Capture the cell that displays the provided text and extract its [x, y] central coordinate. 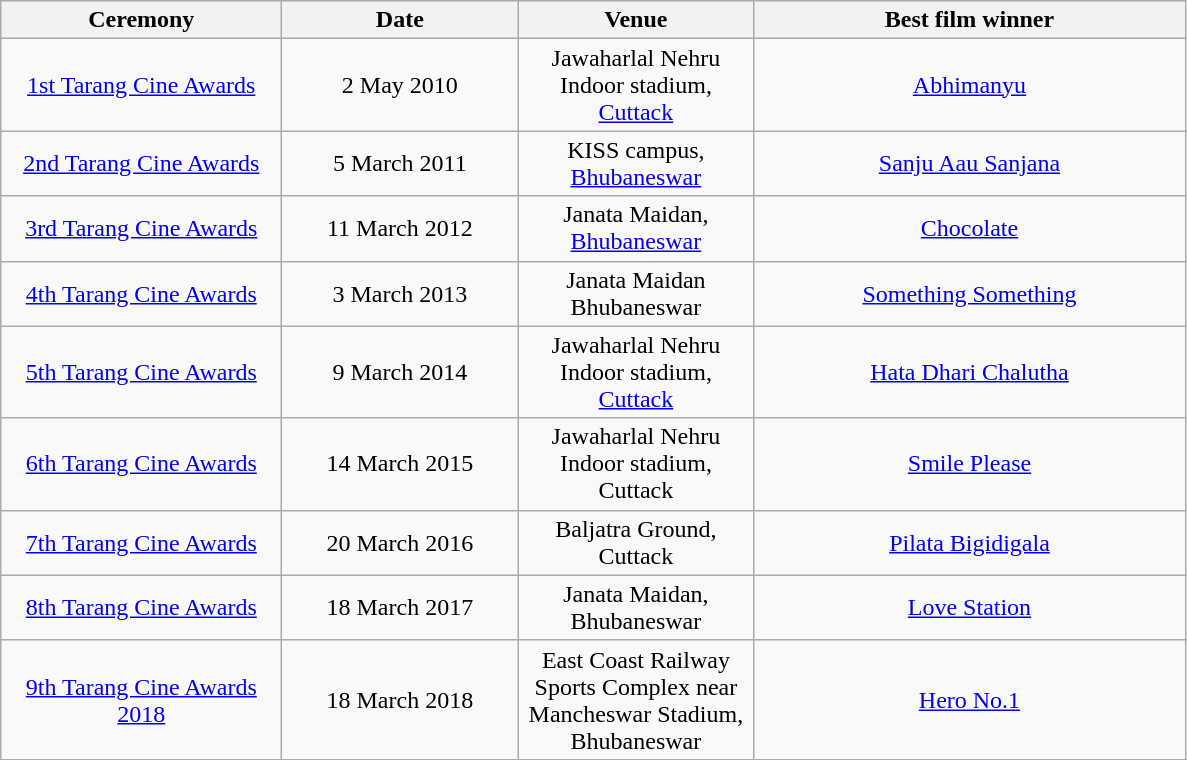
Love Station [970, 608]
Something Something [970, 294]
9th Tarang Cine Awards 2018 [142, 700]
14 March 2015 [400, 464]
Baljatra Ground, Cuttack [636, 542]
18 March 2017 [400, 608]
KISS campus, Bhubaneswar [636, 164]
Sanju Aau Sanjana [970, 164]
6th Tarang Cine Awards [142, 464]
Smile Please [970, 464]
Chocolate [970, 228]
3rd Tarang Cine Awards [142, 228]
11 March 2012 [400, 228]
2 May 2010 [400, 85]
Ceremony [142, 20]
1st Tarang Cine Awards [142, 85]
18 March 2018 [400, 700]
Hata Dhari Chalutha [970, 372]
2nd Tarang Cine Awards [142, 164]
9 March 2014 [400, 372]
3 March 2013 [400, 294]
Pilata Bigidigala [970, 542]
5th Tarang Cine Awards [142, 372]
Abhimanyu [970, 85]
Best film winner [970, 20]
4th Tarang Cine Awards [142, 294]
Date [400, 20]
7th Tarang Cine Awards [142, 542]
5 March 2011 [400, 164]
Janata Maidan Bhubaneswar [636, 294]
East Coast Railway Sports Complex near Mancheswar Stadium, Bhubaneswar [636, 700]
8th Tarang Cine Awards [142, 608]
Hero No.1 [970, 700]
Venue [636, 20]
20 March 2016 [400, 542]
